Find where the given text appears and provide that cell's center as (x, y) coordinate. 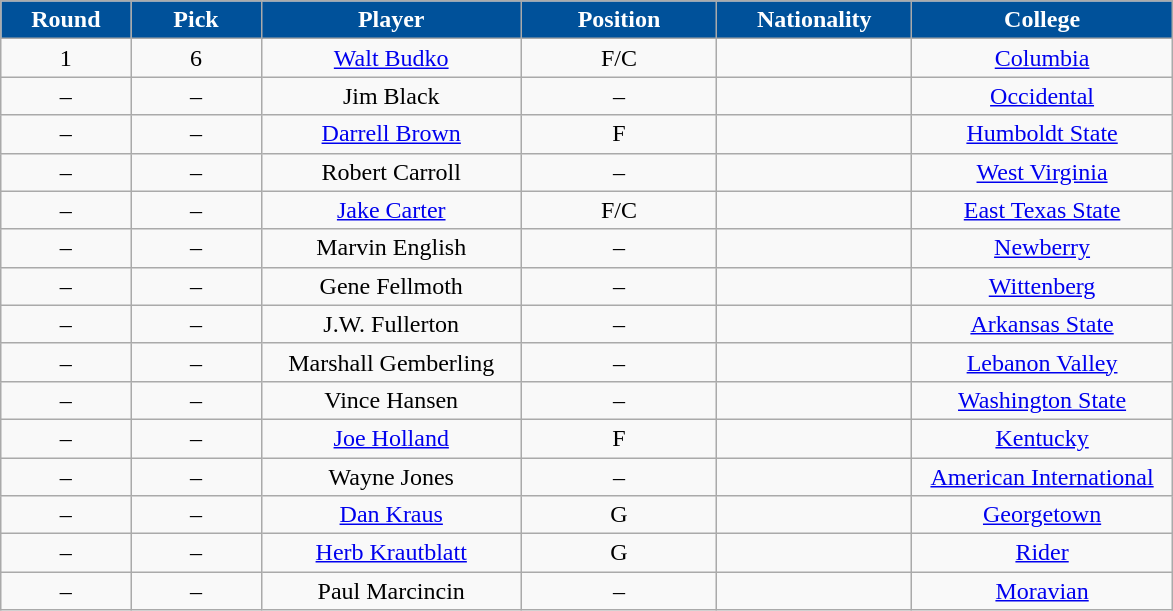
Herb Krautblatt (391, 553)
Darrell Brown (391, 134)
Lebanon Valley (1042, 362)
Wayne Jones (391, 477)
1 (66, 58)
Vince Hansen (391, 400)
East Texas State (1042, 210)
Wittenberg (1042, 286)
Joe Holland (391, 438)
Jim Black (391, 96)
Washington State (1042, 400)
Round (66, 20)
Occidental (1042, 96)
Dan Kraus (391, 515)
Walt Budko (391, 58)
Marvin English (391, 248)
Georgetown (1042, 515)
Player (391, 20)
Gene Fellmoth (391, 286)
West Virginia (1042, 172)
Humboldt State (1042, 134)
Robert Carroll (391, 172)
Jake Carter (391, 210)
Paul Marcincin (391, 591)
Newberry (1042, 248)
College (1042, 20)
Nationality (814, 20)
6 (196, 58)
Arkansas State (1042, 324)
Rider (1042, 553)
Kentucky (1042, 438)
Pick (196, 20)
Columbia (1042, 58)
Moravian (1042, 591)
Marshall Gemberling (391, 362)
J.W. Fullerton (391, 324)
Position (618, 20)
American International (1042, 477)
